From the cell containing the given text, extract its center point as (X, Y) coordinate. 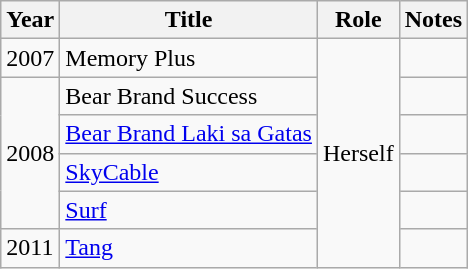
Bear Brand Laki sa Gatas (189, 134)
Notes (433, 20)
2007 (30, 58)
Herself (358, 153)
Role (358, 20)
SkyCable (189, 172)
Bear Brand Success (189, 96)
Surf (189, 210)
Memory Plus (189, 58)
Title (189, 20)
2011 (30, 248)
Tang (189, 248)
Year (30, 20)
2008 (30, 153)
